Search for the cell housing the specified text and yield its [x, y] center coordinate. 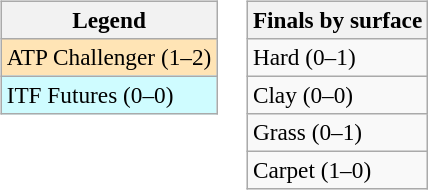
ITF Futures (0–0) [108, 95]
Carpet (1–0) [337, 171]
Finals by surface [337, 20]
Hard (0–1) [337, 57]
Clay (0–0) [337, 95]
Legend [108, 20]
Grass (0–1) [337, 133]
ATP Challenger (1–2) [108, 57]
